Pinpoint the cell where the given text exists, returning its (X, Y) midpoint coordinate. 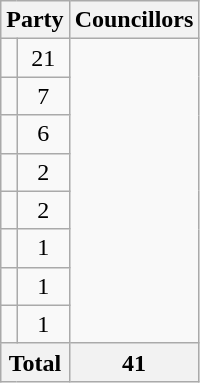
6 (43, 134)
Party (35, 20)
Councillors (134, 20)
21 (43, 58)
Total (35, 362)
41 (134, 362)
7 (43, 96)
